Return the (X, Y) coordinate for the center point of the cell that contains the specified text.  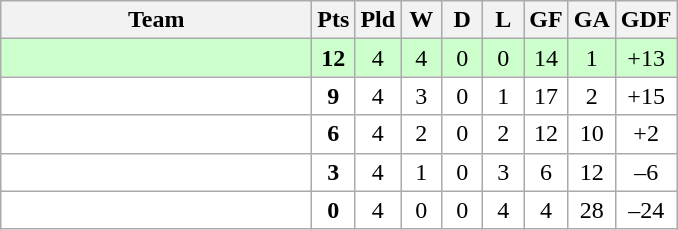
Pld (378, 20)
GDF (646, 20)
–24 (646, 210)
D (462, 20)
Pts (334, 20)
–6 (646, 172)
+15 (646, 96)
28 (592, 210)
14 (546, 58)
W (422, 20)
+13 (646, 58)
+2 (646, 134)
9 (334, 96)
GA (592, 20)
10 (592, 134)
L (504, 20)
17 (546, 96)
GF (546, 20)
Team (156, 20)
